From the cell containing the given text, extract its center point as (x, y) coordinate. 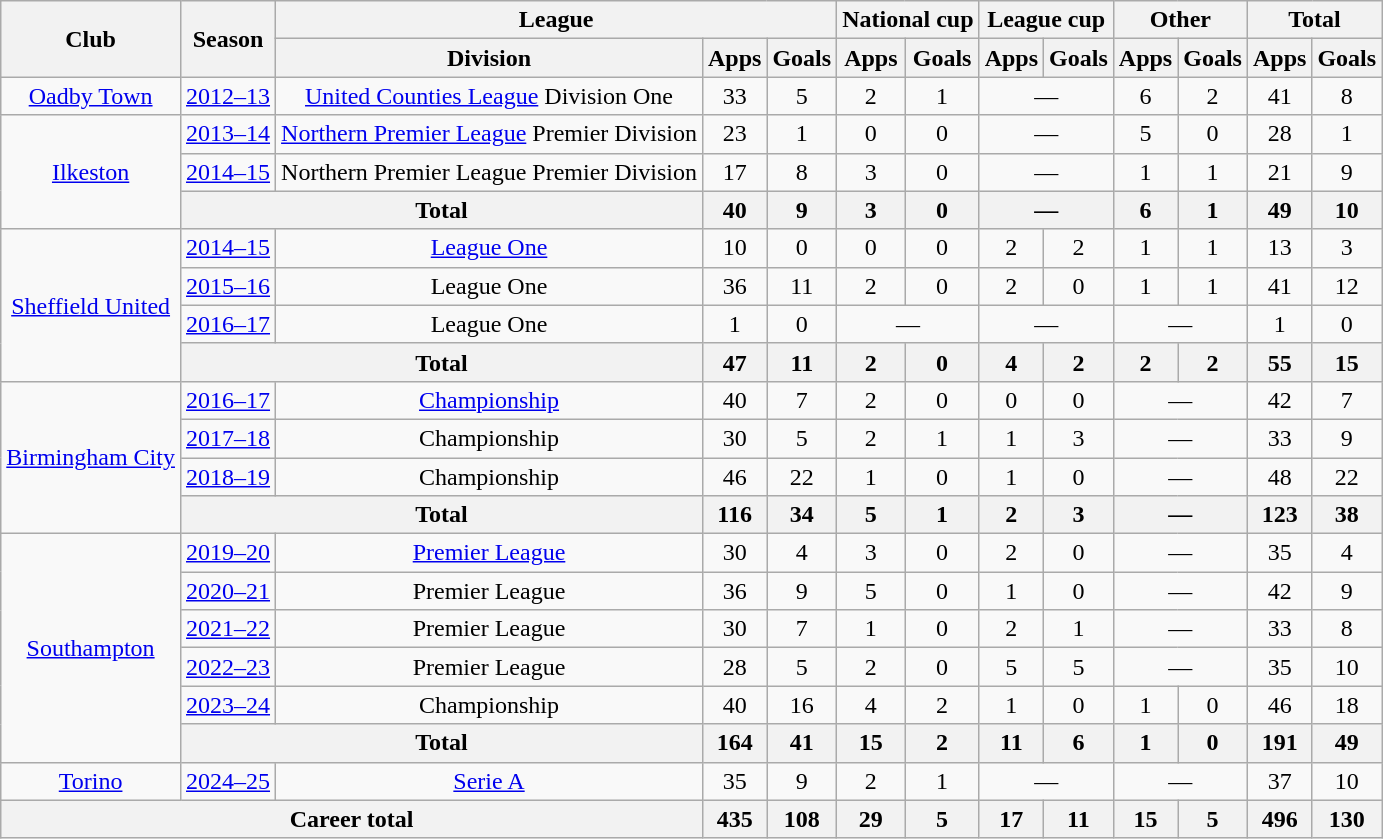
23 (734, 134)
2021–22 (228, 629)
Birmingham City (91, 457)
2013–14 (228, 134)
123 (1279, 515)
48 (1279, 477)
2022–23 (228, 667)
2024–25 (228, 781)
130 (1347, 819)
Division (490, 58)
2020–21 (228, 591)
16 (802, 705)
55 (1279, 362)
Oadby Town (91, 96)
29 (871, 819)
United Counties League Division One (490, 96)
116 (734, 515)
13 (1279, 248)
2023–24 (228, 705)
Southampton (91, 648)
18 (1347, 705)
38 (1347, 515)
2015–16 (228, 286)
496 (1279, 819)
191 (1279, 743)
47 (734, 362)
League (556, 20)
Sheffield United (91, 305)
2019–20 (228, 553)
12 (1347, 286)
Season (228, 39)
2017–18 (228, 438)
37 (1279, 781)
435 (734, 819)
2018–19 (228, 477)
Club (91, 39)
108 (802, 819)
Ilkeston (91, 172)
2012–13 (228, 96)
National cup (908, 20)
Other (1180, 20)
League cup (1046, 20)
21 (1279, 172)
Career total (352, 819)
34 (802, 515)
Torino (91, 781)
Serie A (490, 781)
164 (734, 743)
